Search for the cell housing the specified text and yield its [X, Y] center coordinate. 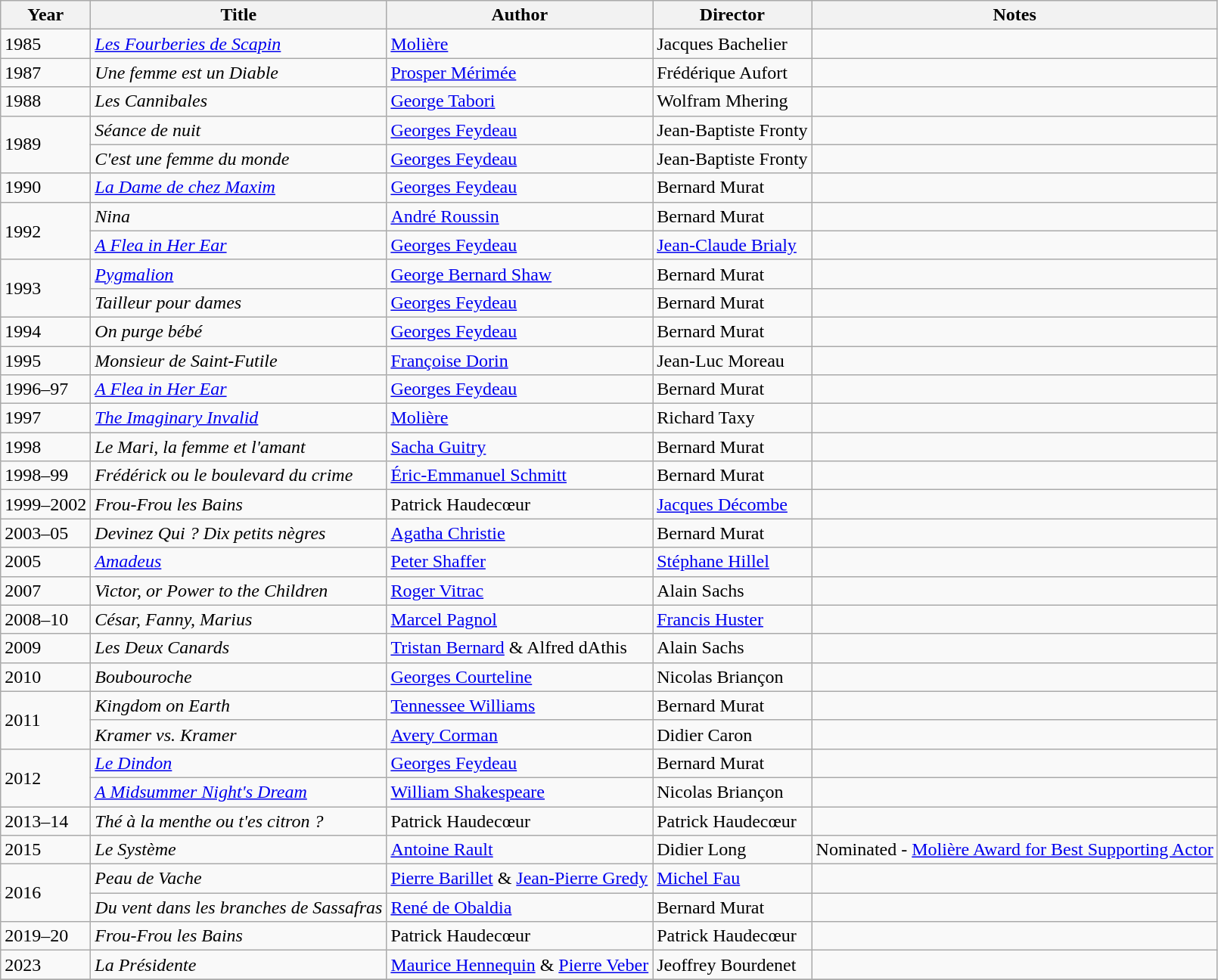
2016 [45, 893]
2015 [45, 850]
Notes [1014, 15]
Kingdom on Earth [239, 706]
Éric-Emmanuel Schmitt [520, 476]
Séance de nuit [239, 130]
Monsieur de Saint-Futile [239, 361]
1992 [45, 231]
On purge bébé [239, 331]
La Dame de chez Maxim [239, 188]
Nominated - Molière Award for Best Supporting Actor [1014, 850]
Maurice Hennequin & Pierre Veber [520, 965]
George Tabori [520, 101]
Boubouroche [239, 677]
Frédérique Aufort [732, 73]
Le Dindon [239, 763]
Les Deux Canards [239, 648]
1998–99 [45, 476]
1987 [45, 73]
Sacha Guitry [520, 447]
Francis Huster [732, 619]
Agatha Christie [520, 533]
1995 [45, 361]
2009 [45, 648]
Nina [239, 216]
A Midsummer Night's Dream [239, 792]
César, Fanny, Marius [239, 619]
Pygmalion [239, 274]
William Shakespeare [520, 792]
Tristan Bernard & Alfred dAthis [520, 648]
Du vent dans les branches de Sassafras [239, 907]
Le Mari, la femme et l'amant [239, 447]
Prosper Mérimée [520, 73]
René de Obaldia [520, 907]
1997 [45, 418]
1988 [45, 101]
André Roussin [520, 216]
2010 [45, 677]
2005 [45, 562]
1998 [45, 447]
2023 [45, 965]
2013–14 [45, 820]
Pierre Barillet & Jean-Pierre Gredy [520, 879]
Frédérick ou le boulevard du crime [239, 476]
Stéphane Hillel [732, 562]
Peau de Vache [239, 879]
The Imaginary Invalid [239, 418]
Title [239, 15]
1999–2002 [45, 504]
2008–10 [45, 619]
Jeoffrey Bourdenet [732, 965]
1985 [45, 44]
Wolfram Mhering [732, 101]
1990 [45, 188]
Jacques Décombe [732, 504]
C'est une femme du monde [239, 159]
Jean-Claude Brialy [732, 245]
Devinez Qui ? Dix petits nègres [239, 533]
Jean-Luc Moreau [732, 361]
2003–05 [45, 533]
Avery Corman [520, 734]
1994 [45, 331]
Une femme est un Diable [239, 73]
Kramer vs. Kramer [239, 734]
Le Système [239, 850]
Les Fourberies de Scapin [239, 44]
George Bernard Shaw [520, 274]
Didier Caron [732, 734]
Year [45, 15]
Tailleur pour dames [239, 302]
1993 [45, 288]
2019–20 [45, 936]
Thé à la menthe ou t'es citron ? [239, 820]
Georges Courteline [520, 677]
Antoine Rault [520, 850]
Didier Long [732, 850]
1996–97 [45, 389]
2012 [45, 777]
La Présidente [239, 965]
Les Cannibales [239, 101]
Michel Fau [732, 879]
Victor, or Power to the Children [239, 591]
Roger Vitrac [520, 591]
1989 [45, 144]
Director [732, 15]
Author [520, 15]
Richard Taxy [732, 418]
2007 [45, 591]
2011 [45, 720]
Amadeus [239, 562]
Tennessee Williams [520, 706]
Peter Shaffer [520, 562]
Françoise Dorin [520, 361]
Jacques Bachelier [732, 44]
Marcel Pagnol [520, 619]
